Extract the (x, y) coordinate from the center of the cell holding the provided text.  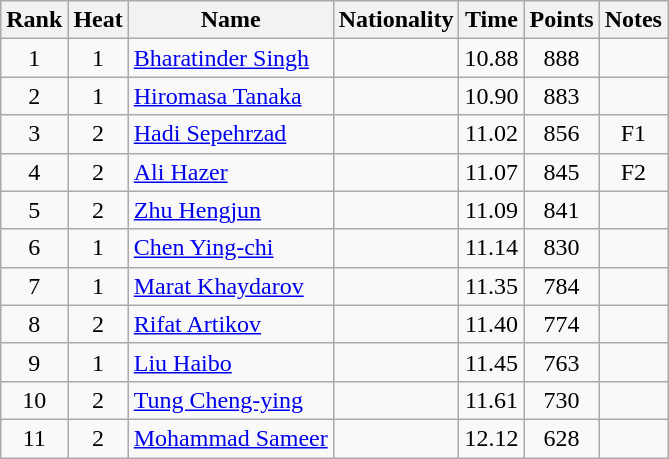
841 (562, 210)
883 (562, 96)
6 (34, 248)
11.09 (492, 210)
Hiromasa Tanaka (230, 96)
12.12 (492, 438)
763 (562, 362)
Rank (34, 20)
7 (34, 286)
Marat Khaydarov (230, 286)
4 (34, 172)
830 (562, 248)
F1 (633, 134)
628 (562, 438)
Rifat Artikov (230, 324)
10 (34, 400)
11.61 (492, 400)
Ali Hazer (230, 172)
11.35 (492, 286)
Nationality (396, 20)
11.14 (492, 248)
10.90 (492, 96)
Time (492, 20)
784 (562, 286)
11.45 (492, 362)
856 (562, 134)
Heat (98, 20)
Points (562, 20)
9 (34, 362)
10.88 (492, 58)
888 (562, 58)
5 (34, 210)
730 (562, 400)
11.07 (492, 172)
Name (230, 20)
11 (34, 438)
774 (562, 324)
Zhu Hengjun (230, 210)
Hadi Sepehrzad (230, 134)
11.40 (492, 324)
8 (34, 324)
Bharatinder Singh (230, 58)
Liu Haibo (230, 362)
Tung Cheng-ying (230, 400)
11.02 (492, 134)
845 (562, 172)
Chen Ying-chi (230, 248)
F2 (633, 172)
3 (34, 134)
Notes (633, 20)
Mohammad Sameer (230, 438)
